Identify which cell holds the provided text, then report its (X, Y) central coordinate. 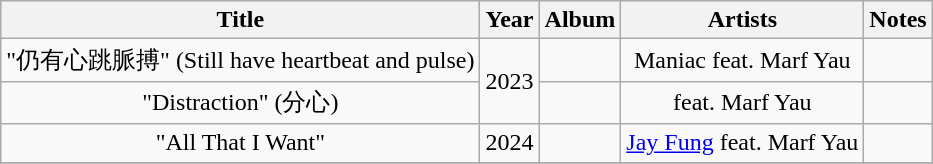
"仍有心跳脈搏" (Still have heartbeat and pulse) (240, 60)
"Distraction" (分心) (240, 102)
Album (580, 20)
Maniac feat. Marf Yau (742, 60)
Notes (898, 20)
2023 (510, 82)
Year (510, 20)
Title (240, 20)
Jay Fung feat. Marf Yau (742, 143)
"All That I Want" (240, 143)
2024 (510, 143)
Artists (742, 20)
feat. Marf Yau (742, 102)
